Output the (x, y) coordinate of the center of the cell containing the given text.  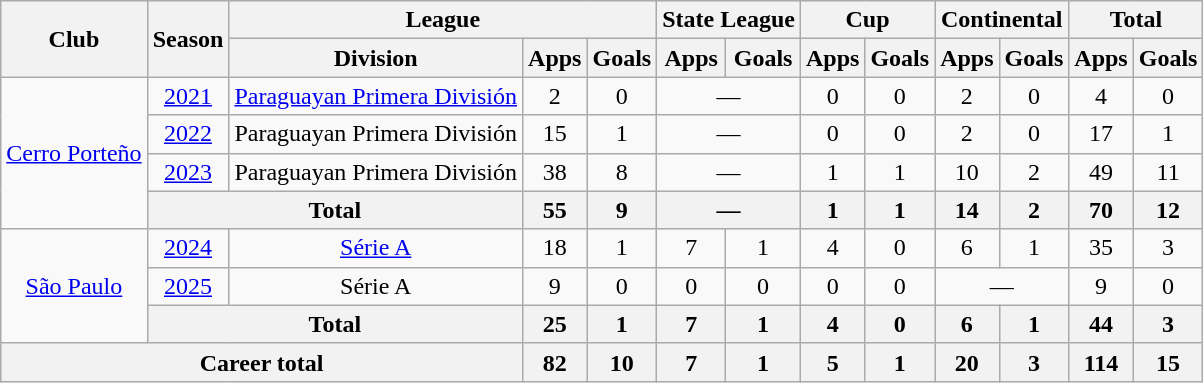
70 (1101, 210)
Club (74, 39)
2024 (188, 248)
São Paulo (74, 286)
State League (729, 20)
8 (622, 172)
League (443, 20)
12 (1168, 210)
Career total (262, 362)
44 (1101, 324)
2021 (188, 96)
11 (1168, 172)
2023 (188, 172)
Cerro Porteño (74, 153)
55 (555, 210)
14 (967, 210)
35 (1101, 248)
Division (376, 58)
20 (967, 362)
5 (832, 362)
49 (1101, 172)
38 (555, 172)
Continental (1002, 20)
114 (1101, 362)
Cup (867, 20)
Season (188, 39)
2025 (188, 286)
17 (1101, 134)
82 (555, 362)
18 (555, 248)
25 (555, 324)
2022 (188, 134)
